Extract the [X, Y] coordinate from the center of the cell holding the provided text.  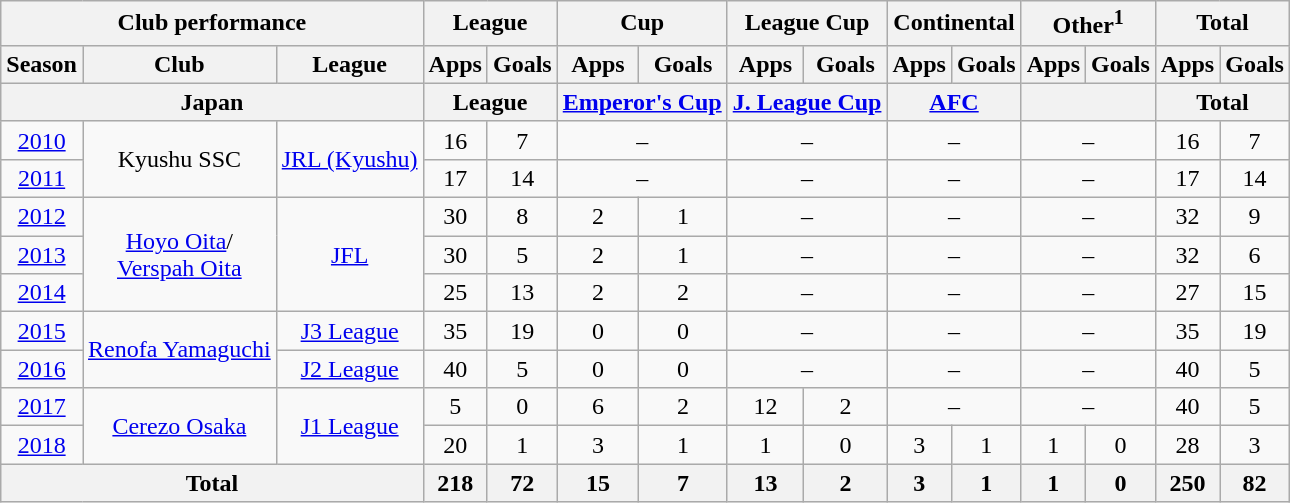
Cerezo Osaka [179, 426]
Continental [954, 24]
2010 [42, 140]
Hoyo Oita/Verspah Oita [179, 255]
2011 [42, 178]
Other1 [1088, 24]
2018 [42, 445]
2015 [42, 331]
League Cup [807, 24]
2012 [42, 217]
J3 League [350, 331]
72 [522, 483]
9 [1255, 217]
Renofa Yamaguchi [179, 350]
Kyushu SSC [179, 159]
2017 [42, 407]
Club [179, 64]
Japan [212, 102]
JFL [350, 255]
82 [1255, 483]
AFC [954, 102]
Season [42, 64]
2013 [42, 255]
J1 League [350, 426]
218 [455, 483]
Cup [642, 24]
8 [522, 217]
28 [1187, 445]
20 [455, 445]
Emperor's Cup [642, 102]
J2 League [350, 369]
2014 [42, 293]
2016 [42, 369]
12 [766, 407]
250 [1187, 483]
JRL (Kyushu) [350, 159]
25 [455, 293]
J. League Cup [807, 102]
Club performance [212, 24]
27 [1187, 293]
